Determine the [x, y] coordinate at the center of the cell enclosing the given text.  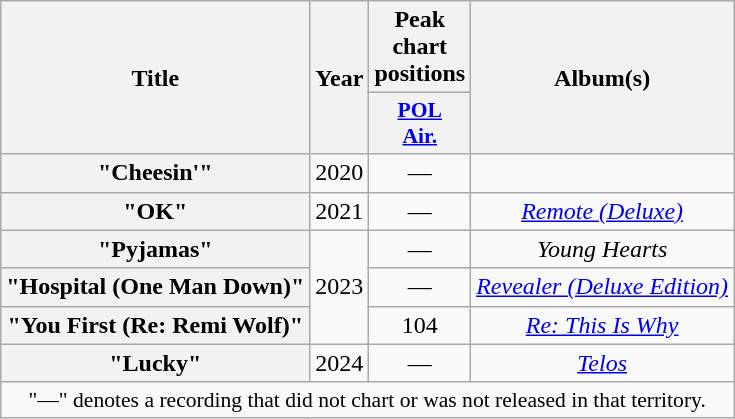
"Lucky" [156, 363]
"—" denotes a recording that did not chart or was not released in that territory. [368, 400]
"You First (Re: Remi Wolf)" [156, 325]
104 [420, 325]
Telos [602, 363]
2023 [340, 287]
Remote (Deluxe) [602, 211]
"Hospital (One Man Down)" [156, 287]
Revealer (Deluxe Edition) [602, 287]
Re: This Is Why [602, 325]
2020 [340, 173]
"Cheesin'" [156, 173]
POLAir. [420, 124]
"Pyjamas" [156, 249]
"OK" [156, 211]
Peak chart positions [420, 47]
2021 [340, 211]
Album(s) [602, 78]
Young Hearts [602, 249]
Title [156, 78]
2024 [340, 363]
Year [340, 78]
